Return the (X, Y) coordinate for the center point of the cell that contains the specified text.  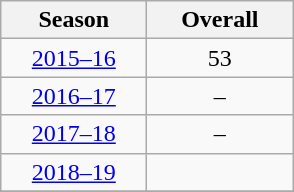
2015–16 (74, 58)
2017–18 (74, 134)
2018–19 (74, 172)
Overall (220, 20)
53 (220, 58)
2016–17 (74, 96)
Season (74, 20)
